Scan for the cell matching the given text and deliver its [X, Y] coordinate at center. 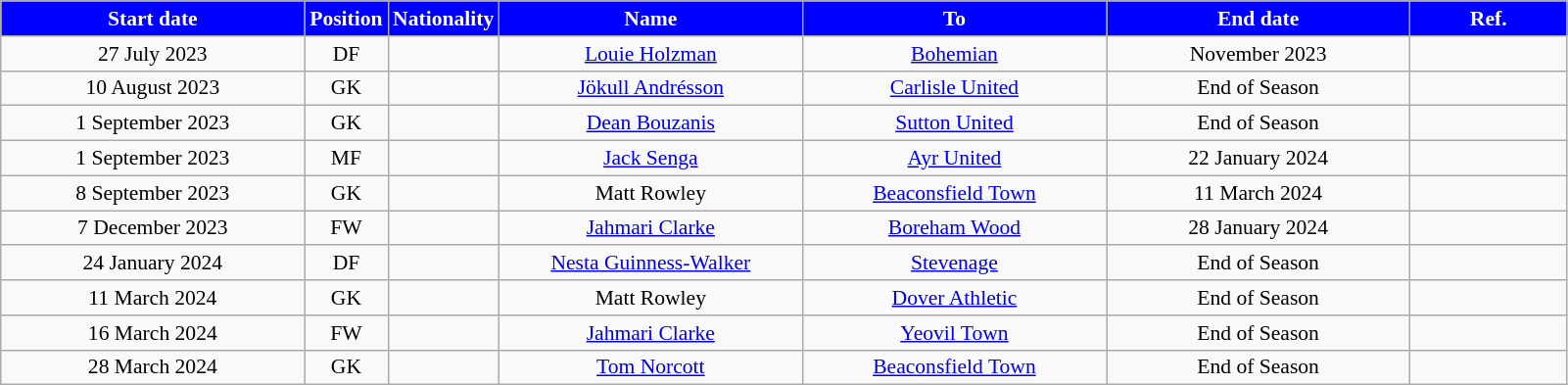
16 March 2024 [153, 333]
Stevenage [954, 264]
November 2023 [1259, 54]
Jack Senga [650, 159]
Tom Norcott [650, 367]
Yeovil Town [954, 333]
Position [347, 19]
End date [1259, 19]
27 July 2023 [153, 54]
Nationality [443, 19]
Ref. [1489, 19]
Nesta Guinness-Walker [650, 264]
10 August 2023 [153, 88]
28 March 2024 [153, 367]
8 September 2023 [153, 193]
Louie Holzman [650, 54]
Dover Athletic [954, 298]
MF [347, 159]
To [954, 19]
24 January 2024 [153, 264]
Bohemian [954, 54]
Dean Bouzanis [650, 123]
Carlisle United [954, 88]
Boreham Wood [954, 228]
Sutton United [954, 123]
22 January 2024 [1259, 159]
Start date [153, 19]
Name [650, 19]
28 January 2024 [1259, 228]
Ayr United [954, 159]
Jökull Andrésson [650, 88]
7 December 2023 [153, 228]
